Provide the [X, Y] coordinate of the cell's center where the given text is located.  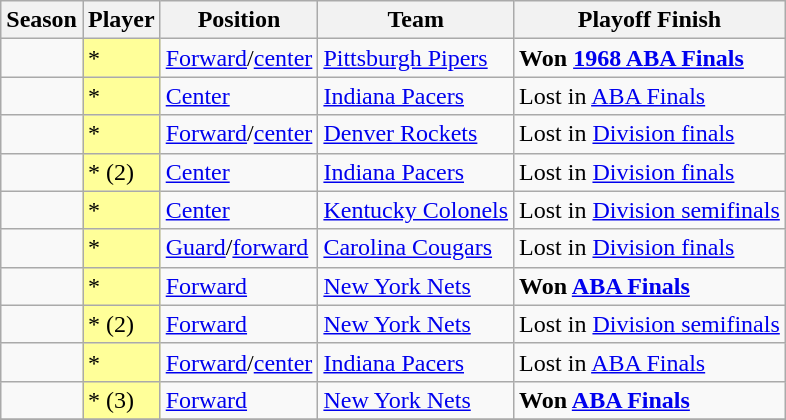
Player [121, 20]
Carolina Cougars [416, 248]
Season [42, 20]
Position [239, 20]
Playoff Finish [650, 20]
Guard/forward [239, 248]
Kentucky Colonels [416, 210]
Team [416, 20]
Pittsburgh Pipers [416, 58]
Denver Rockets [416, 134]
Won 1968 ABA Finals [650, 58]
* (3) [121, 400]
